Locate the cell with the specified text and output its (X, Y) center coordinate. 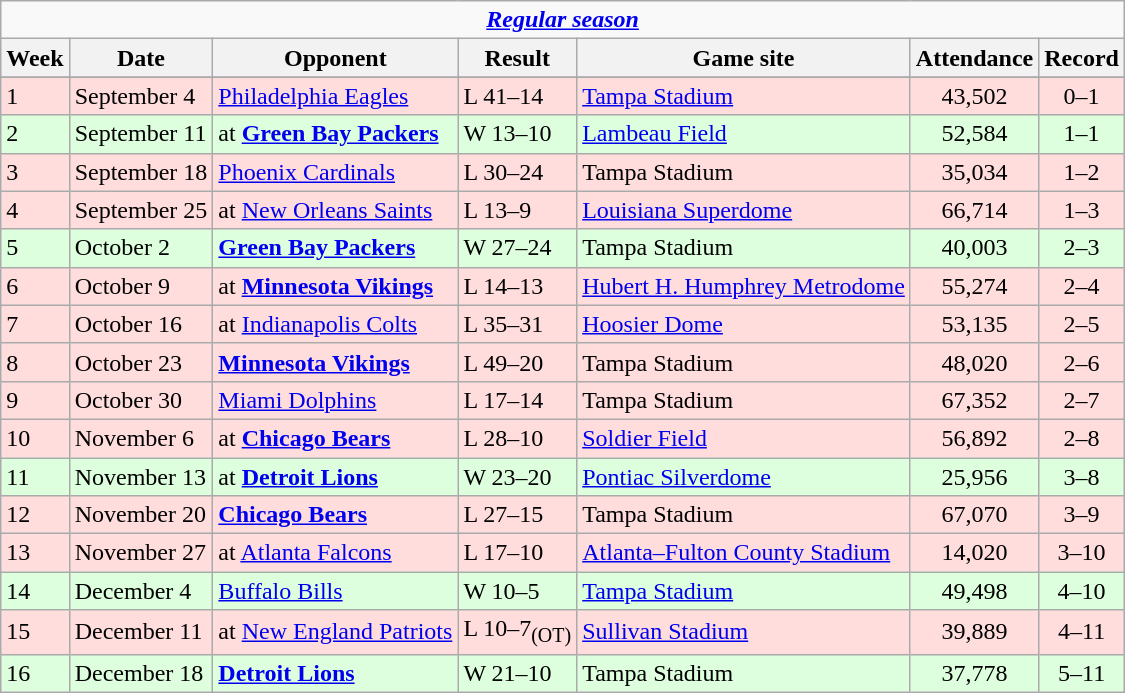
L 17–14 (518, 400)
3 (35, 172)
48,020 (974, 362)
October 9 (141, 286)
1–1 (1082, 134)
5 (35, 248)
10 (35, 438)
Week (35, 58)
L 14–13 (518, 286)
Pontiac Silverdome (744, 477)
13 (35, 553)
2–8 (1082, 438)
Game site (744, 58)
14 (35, 591)
September 4 (141, 96)
December 11 (141, 632)
W 21–10 (518, 673)
35,034 (974, 172)
2–3 (1082, 248)
55,274 (974, 286)
9 (35, 400)
53,135 (974, 324)
1–3 (1082, 210)
0–1 (1082, 96)
15 (35, 632)
Louisiana Superdome (744, 210)
3–10 (1082, 553)
October 23 (141, 362)
December 18 (141, 673)
November 27 (141, 553)
W 13–10 (518, 134)
Sullivan Stadium (744, 632)
40,003 (974, 248)
14,020 (974, 553)
56,892 (974, 438)
Regular season (563, 20)
4 (35, 210)
W 27–24 (518, 248)
October 30 (141, 400)
2–4 (1082, 286)
L 13–9 (518, 210)
43,502 (974, 96)
1 (35, 96)
September 25 (141, 210)
1–2 (1082, 172)
2–5 (1082, 324)
2 (35, 134)
5–11 (1082, 673)
Minnesota Vikings (336, 362)
December 4 (141, 591)
November 20 (141, 515)
October 16 (141, 324)
at Green Bay Packers (336, 134)
at Chicago Bears (336, 438)
Lambeau Field (744, 134)
2–7 (1082, 400)
Phoenix Cardinals (336, 172)
Green Bay Packers (336, 248)
Date (141, 58)
Detroit Lions (336, 673)
L 28–10 (518, 438)
L 35–31 (518, 324)
L 49–20 (518, 362)
L 41–14 (518, 96)
November 13 (141, 477)
November 6 (141, 438)
2–6 (1082, 362)
7 (35, 324)
Hubert H. Humphrey Metrodome (744, 286)
L 30–24 (518, 172)
67,070 (974, 515)
L 27–15 (518, 515)
Miami Dolphins (336, 400)
16 (35, 673)
6 (35, 286)
Chicago Bears (336, 515)
Atlanta–Fulton County Stadium (744, 553)
Hoosier Dome (744, 324)
October 2 (141, 248)
at Detroit Lions (336, 477)
39,889 (974, 632)
at Minnesota Vikings (336, 286)
Buffalo Bills (336, 591)
Soldier Field (744, 438)
12 (35, 515)
W 23–20 (518, 477)
Record (1082, 58)
W 10–5 (518, 591)
L 10–7(OT) (518, 632)
Result (518, 58)
4–11 (1082, 632)
Attendance (974, 58)
3–8 (1082, 477)
at Atlanta Falcons (336, 553)
67,352 (974, 400)
37,778 (974, 673)
at Indianapolis Colts (336, 324)
Opponent (336, 58)
11 (35, 477)
September 11 (141, 134)
25,956 (974, 477)
4–10 (1082, 591)
49,498 (974, 591)
at New Orleans Saints (336, 210)
L 17–10 (518, 553)
Philadelphia Eagles (336, 96)
66,714 (974, 210)
52,584 (974, 134)
8 (35, 362)
September 18 (141, 172)
at New England Patriots (336, 632)
3–9 (1082, 515)
